For the text-containing cell, return its midpoint in [X, Y] coordinate format. 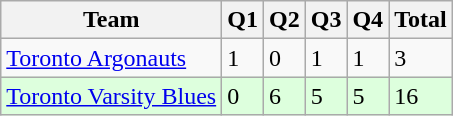
Toronto Varsity Blues [112, 96]
6 [284, 96]
Toronto Argonauts [112, 58]
Team [112, 20]
Q3 [326, 20]
Total [421, 20]
16 [421, 96]
Q1 [243, 20]
Q4 [368, 20]
Q2 [284, 20]
3 [421, 58]
